From the cell containing the given text, extract its center point as (X, Y) coordinate. 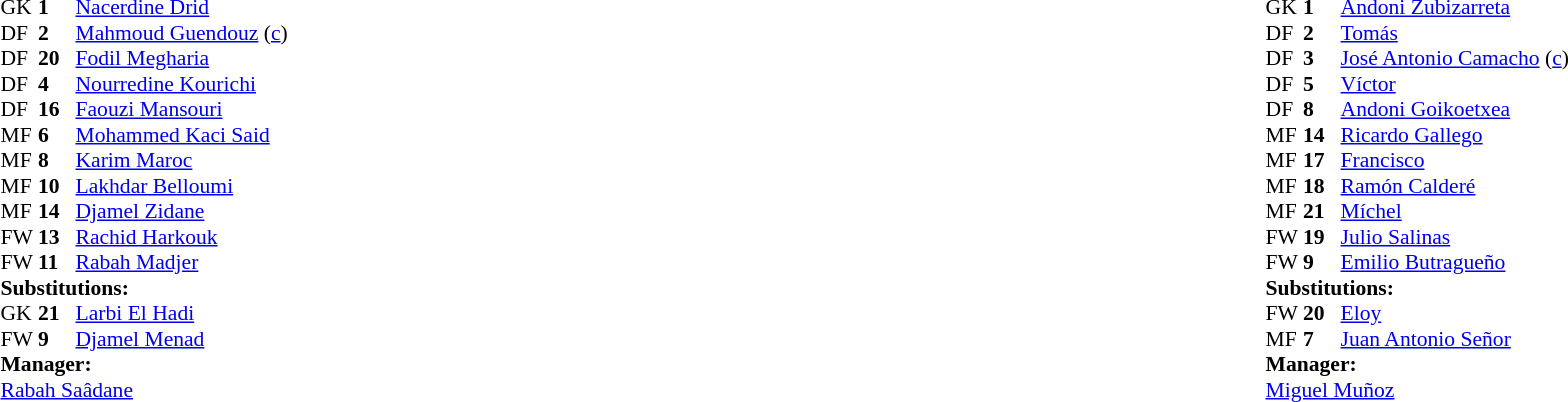
6 (57, 135)
10 (57, 186)
Faouzi Mansouri (182, 109)
5 (1322, 84)
Substitutions: (144, 288)
4 (57, 84)
Larbi El Hadi (182, 313)
Rabah Madjer (182, 263)
Lakhdar Belloumi (182, 186)
Rachid Harkouk (182, 237)
GK (19, 313)
Karim Maroc (182, 161)
11 (57, 263)
Mahmoud Guendouz (c) (182, 33)
Manager: (144, 365)
3 (1322, 59)
Djamel Menad (182, 339)
19 (1322, 237)
Djamel Zidane (182, 211)
13 (57, 237)
Mohammed Kaci Said (182, 135)
16 (57, 109)
Nourredine Kourichi (182, 84)
7 (1322, 339)
18 (1322, 186)
Fodil Megharia (182, 59)
17 (1322, 161)
